For the text-containing cell, return its midpoint in [x, y] coordinate format. 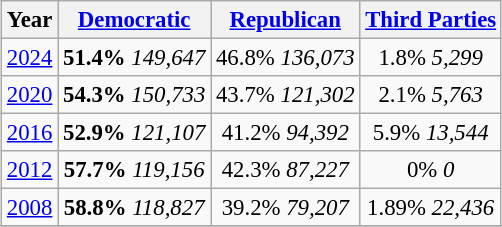
Year [30, 20]
2008 [30, 208]
46.8% 136,073 [286, 58]
42.3% 87,227 [286, 170]
58.8% 118,827 [134, 208]
2020 [30, 95]
2024 [30, 58]
Third Parties [431, 20]
Republican [286, 20]
0% 0 [431, 170]
1.8% 5,299 [431, 58]
57.7% 119,156 [134, 170]
Democratic [134, 20]
41.2% 94,392 [286, 133]
52.9% 121,107 [134, 133]
2012 [30, 170]
51.4% 149,647 [134, 58]
5.9% 13,544 [431, 133]
2.1% 5,763 [431, 95]
2016 [30, 133]
54.3% 150,733 [134, 95]
39.2% 79,207 [286, 208]
43.7% 121,302 [286, 95]
1.89% 22,436 [431, 208]
